For the text-containing cell, return its midpoint in [x, y] coordinate format. 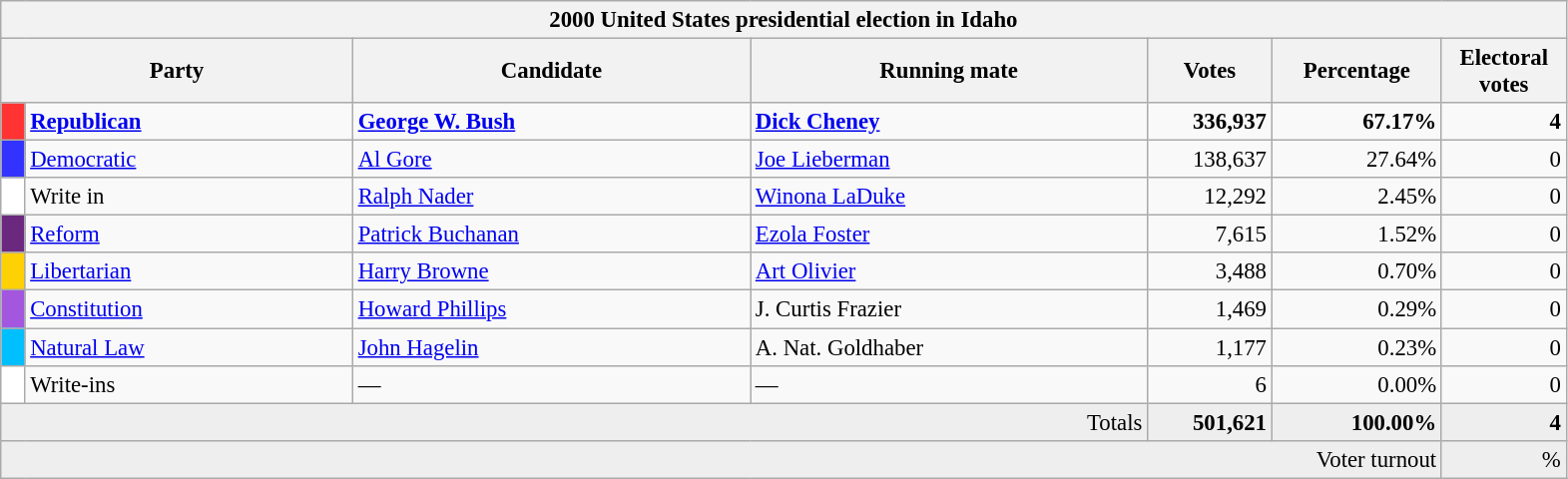
Libertarian [189, 272]
Totals [575, 422]
501,621 [1210, 422]
Percentage [1356, 72]
2.45% [1356, 197]
0.23% [1356, 347]
1.52% [1356, 235]
Art Olivier [949, 272]
Candidate [551, 72]
Write in [189, 197]
1,469 [1210, 309]
7,615 [1210, 235]
Republican [189, 122]
67.17% [1356, 122]
Running mate [949, 72]
John Hagelin [551, 347]
336,937 [1210, 122]
3,488 [1210, 272]
Ralph Nader [551, 197]
A. Nat. Goldhaber [949, 347]
Votes [1210, 72]
1,177 [1210, 347]
0.70% [1356, 272]
Voter turnout [722, 459]
Electoral votes [1503, 72]
0.29% [1356, 309]
6 [1210, 384]
Winona LaDuke [949, 197]
Al Gore [551, 160]
Patrick Buchanan [551, 235]
Joe Lieberman [949, 160]
12,292 [1210, 197]
% [1503, 459]
2000 United States presidential election in Idaho [784, 20]
Dick Cheney [949, 122]
138,637 [1210, 160]
100.00% [1356, 422]
27.64% [1356, 160]
George W. Bush [551, 122]
Democratic [189, 160]
Harry Browne [551, 272]
J. Curtis Frazier [949, 309]
Constitution [189, 309]
0.00% [1356, 384]
Party [178, 72]
Write-ins [189, 384]
Ezola Foster [949, 235]
Howard Phillips [551, 309]
Natural Law [189, 347]
Reform [189, 235]
